Capture the cell that displays the provided text and extract its [x, y] central coordinate. 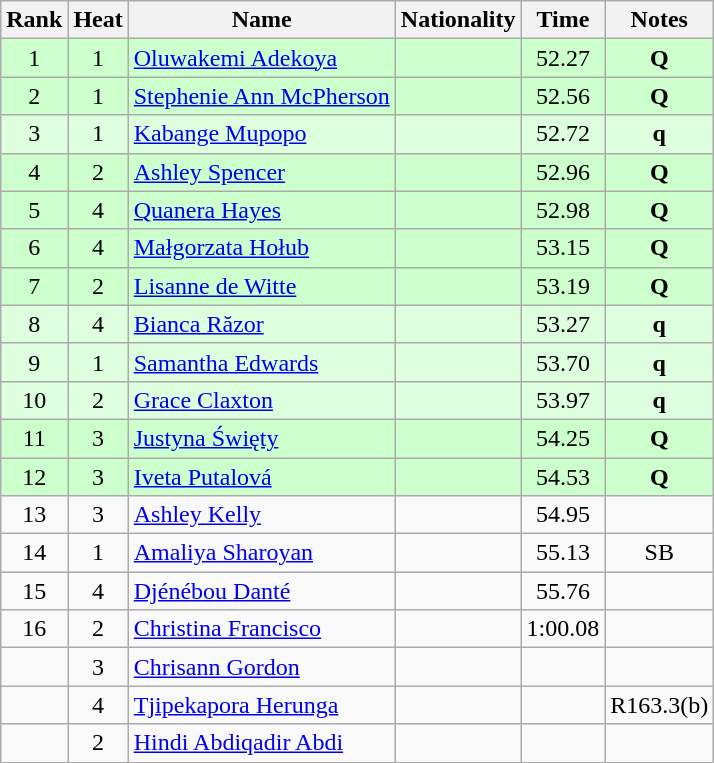
1:00.08 [563, 629]
15 [34, 591]
16 [34, 629]
52.72 [563, 134]
Bianca Răzor [262, 324]
Kabange Mupopo [262, 134]
SB [660, 553]
54.25 [563, 438]
Notes [660, 20]
Samantha Edwards [262, 362]
7 [34, 286]
Stephenie Ann McPherson [262, 96]
Justyna Święty [262, 438]
12 [34, 477]
55.13 [563, 553]
53.15 [563, 248]
Tjipekapora Herunga [262, 705]
10 [34, 400]
Time [563, 20]
8 [34, 324]
Małgorzata Hołub [262, 248]
53.70 [563, 362]
55.76 [563, 591]
52.56 [563, 96]
Djénébou Danté [262, 591]
11 [34, 438]
Amaliya Sharoyan [262, 553]
53.19 [563, 286]
53.97 [563, 400]
Ashley Kelly [262, 515]
6 [34, 248]
Iveta Putalová [262, 477]
Quanera Hayes [262, 210]
14 [34, 553]
Grace Claxton [262, 400]
Christina Francisco [262, 629]
Hindi Abdiqadir Abdi [262, 743]
52.96 [563, 172]
9 [34, 362]
Oluwakemi Adekoya [262, 58]
13 [34, 515]
Rank [34, 20]
Lisanne de Witte [262, 286]
Ashley Spencer [262, 172]
Name [262, 20]
54.53 [563, 477]
52.98 [563, 210]
Heat [98, 20]
Nationality [458, 20]
5 [34, 210]
54.95 [563, 515]
R163.3(b) [660, 705]
52.27 [563, 58]
Chrisann Gordon [262, 667]
53.27 [563, 324]
